Provide the (X, Y) coordinate of the cell's center where the given text is located.  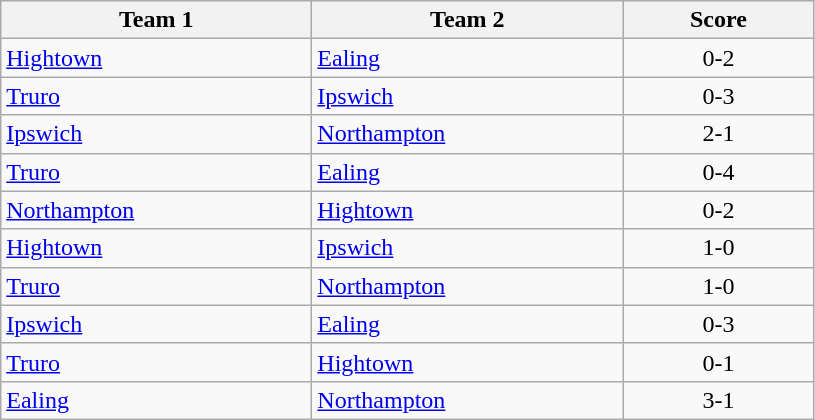
3-1 (718, 400)
0-4 (718, 172)
2-1 (718, 134)
Score (718, 20)
Team 1 (156, 20)
0-1 (718, 362)
Team 2 (468, 20)
